Determine the [X, Y] coordinate at the center of the cell enclosing the given text.  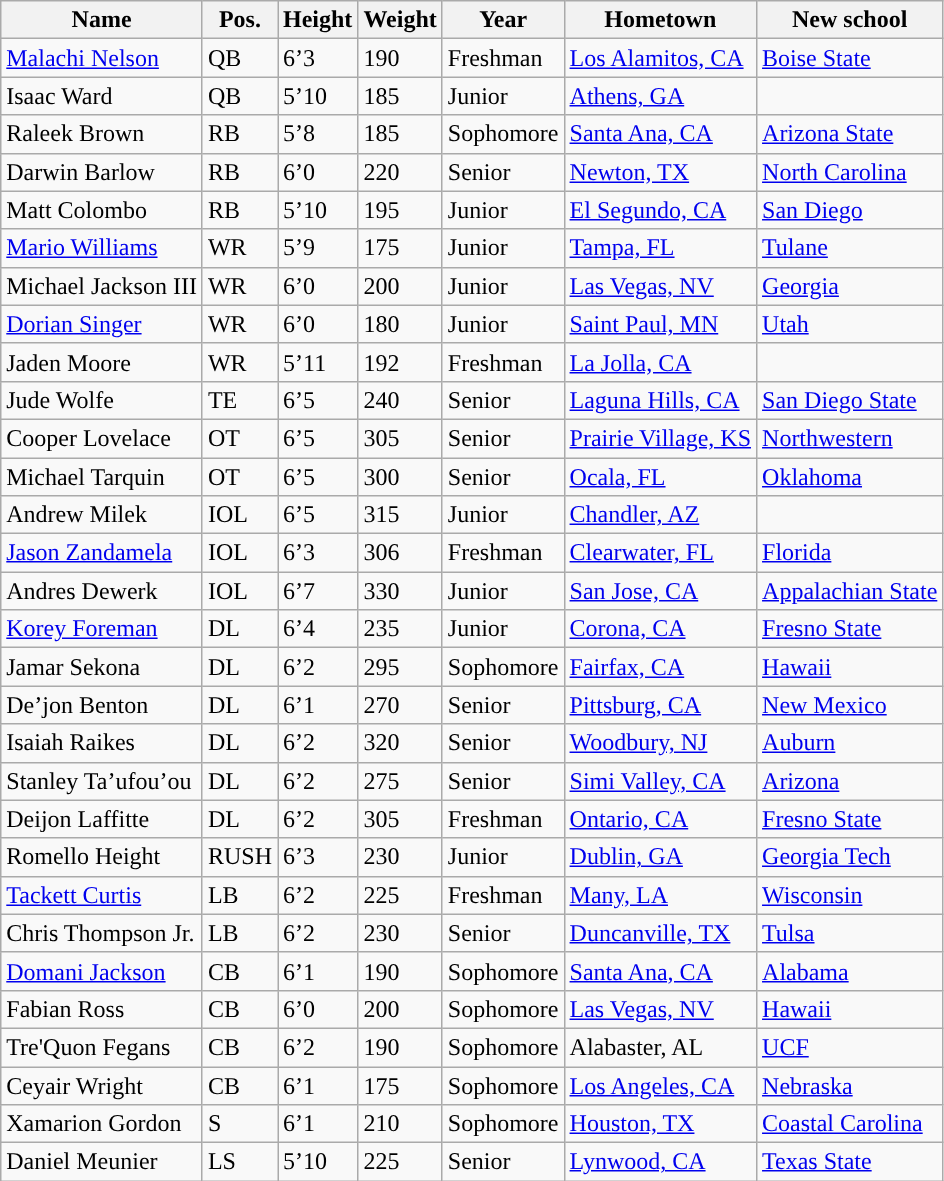
240 [400, 400]
Darwin Barlow [102, 172]
Andres Dewerk [102, 591]
Duncanville, TX [660, 933]
San Diego [850, 210]
5’11 [318, 362]
Georgia Tech [850, 857]
RUSH [240, 857]
Malachi Nelson [102, 58]
Matt Colombo [102, 210]
Andrew Milek [102, 515]
El Segundo, CA [660, 210]
Ceyair Wright [102, 1085]
Alabaster, AL [660, 1047]
Raleek Brown [102, 134]
La Jolla, CA [660, 362]
210 [400, 1124]
Athens, GA [660, 96]
Auburn [850, 743]
Tampa, FL [660, 248]
Jamar Sekona [102, 667]
Florida [850, 553]
Jason Zandamela [102, 553]
Dorian Singer [102, 324]
192 [400, 362]
Nebraska [850, 1085]
Tackett Curtis [102, 895]
Oklahoma [850, 477]
Laguna Hills, CA [660, 400]
Appalachian State [850, 591]
Height [318, 20]
Ocala, FL [660, 477]
270 [400, 705]
Newton, TX [660, 172]
300 [400, 477]
Korey Foreman [102, 629]
Weight [400, 20]
Fairfax, CA [660, 667]
Year [503, 20]
5’8 [318, 134]
Mario Williams [102, 248]
Alabama [850, 971]
Deijon Laffitte [102, 819]
New Mexico [850, 705]
De’jon Benton [102, 705]
Houston, TX [660, 1124]
Tulsa [850, 933]
Arizona [850, 781]
Georgia [850, 286]
Many, LA [660, 895]
330 [400, 591]
Hometown [660, 20]
Wisconsin [850, 895]
Coastal Carolina [850, 1124]
Jude Wolfe [102, 400]
Tulane [850, 248]
Tre'Quon Fegans [102, 1047]
6’7 [318, 591]
UCF [850, 1047]
Cooper Lovelace [102, 438]
220 [400, 172]
235 [400, 629]
Dublin, GA [660, 857]
275 [400, 781]
Pos. [240, 20]
Northwestern [850, 438]
New school [850, 20]
Saint Paul, MN [660, 324]
Michael Tarquin [102, 477]
Chandler, AZ [660, 515]
Arizona State [850, 134]
Lynwood, CA [660, 1162]
Texas State [850, 1162]
Daniel Meunier [102, 1162]
306 [400, 553]
Fabian Ross [102, 1009]
Romello Height [102, 857]
TE [240, 400]
295 [400, 667]
Jaden Moore [102, 362]
S [240, 1124]
Michael Jackson III [102, 286]
Isaiah Raikes [102, 743]
LS [240, 1162]
Woodbury, NJ [660, 743]
Prairie Village, KS [660, 438]
Corona, CA [660, 629]
Clearwater, FL [660, 553]
320 [400, 743]
Xamarion Gordon [102, 1124]
5’9 [318, 248]
Boise State [850, 58]
Ontario, CA [660, 819]
San Jose, CA [660, 591]
Name [102, 20]
315 [400, 515]
180 [400, 324]
Utah [850, 324]
Isaac Ward [102, 96]
Stanley Ta’ufou’ou [102, 781]
San Diego State [850, 400]
Los Alamitos, CA [660, 58]
Domani Jackson [102, 971]
Los Angeles, CA [660, 1085]
6’4 [318, 629]
North Carolina [850, 172]
Pittsburg, CA [660, 705]
Chris Thompson Jr. [102, 933]
195 [400, 210]
Simi Valley, CA [660, 781]
